Identify which cell holds the provided text, then report its [x, y] central coordinate. 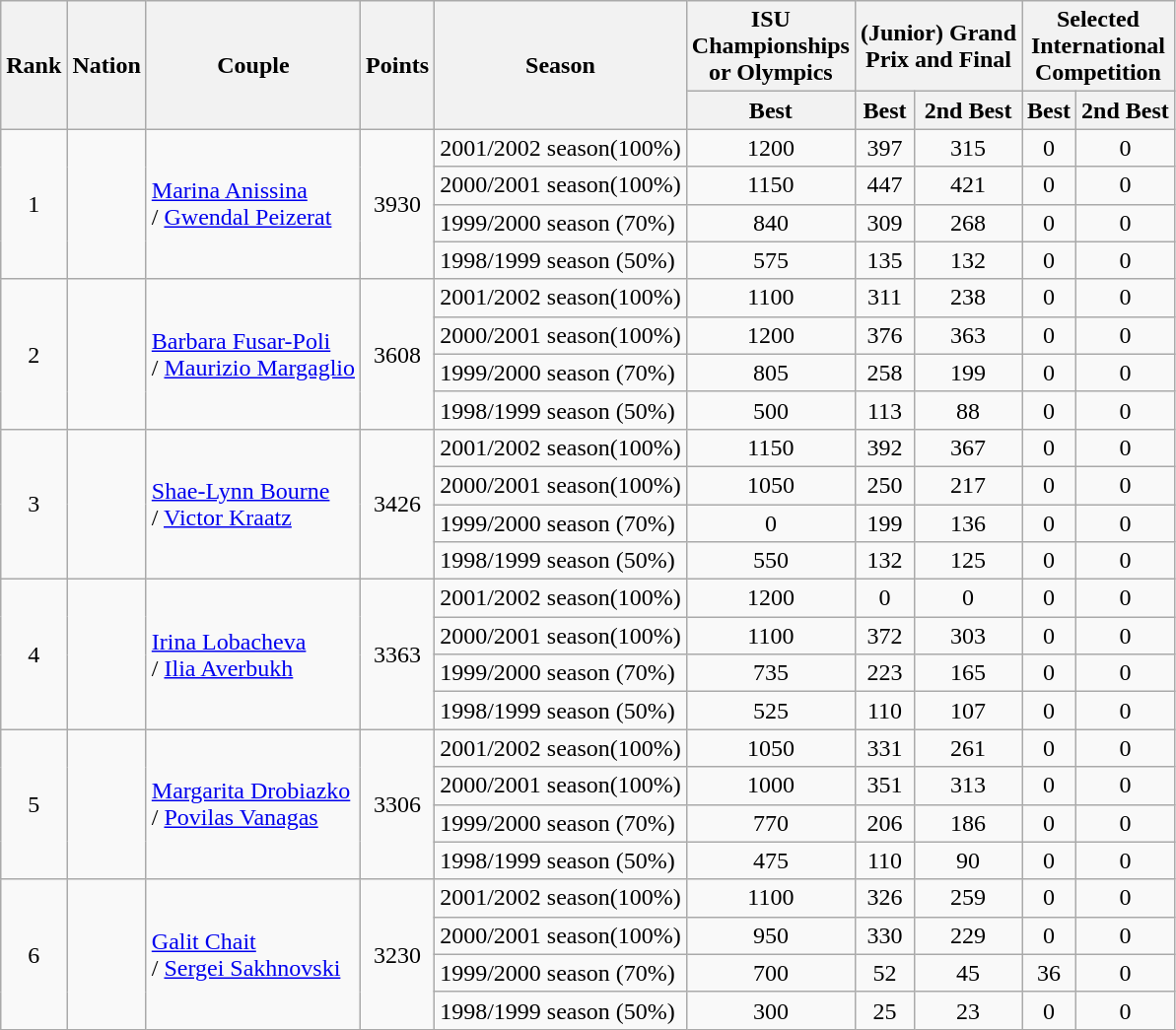
223 [884, 673]
165 [968, 673]
25 [884, 1010]
Shae-Lynn Bourne / Victor Kraatz [252, 504]
326 [884, 898]
135 [884, 260]
367 [968, 447]
88 [968, 410]
52 [884, 973]
770 [771, 823]
475 [771, 860]
186 [968, 823]
5 [34, 804]
315 [968, 148]
125 [968, 561]
229 [968, 935]
23 [968, 1010]
250 [884, 485]
107 [968, 711]
136 [968, 523]
735 [771, 673]
309 [884, 223]
3930 [398, 204]
Margarita Drobiazko / Povilas Vanagas [252, 804]
259 [968, 898]
300 [771, 1010]
261 [968, 748]
330 [884, 935]
363 [968, 335]
421 [968, 185]
376 [884, 335]
3230 [398, 954]
268 [968, 223]
351 [884, 786]
950 [771, 935]
4 [34, 654]
331 [884, 748]
3363 [398, 654]
6 [34, 954]
Galit Chait / Sergei Sakhnovski [252, 954]
1 [34, 204]
217 [968, 485]
805 [771, 373]
258 [884, 373]
3608 [398, 354]
840 [771, 223]
2 [34, 354]
372 [884, 636]
525 [771, 711]
3306 [398, 804]
Selected International Competition [1098, 46]
Couple [252, 65]
ISU Championships or Olympics [771, 46]
313 [968, 786]
550 [771, 561]
36 [1049, 973]
Irina Lobacheva / Ilia Averbukh [252, 654]
238 [968, 298]
392 [884, 447]
3 [34, 504]
Season [561, 65]
45 [968, 973]
311 [884, 298]
Marina Anissina / Gwendal Peizerat [252, 204]
Barbara Fusar-Poli / Maurizio Margaglio [252, 354]
Points [398, 65]
303 [968, 636]
(Junior) Grand Prix and Final [938, 46]
575 [771, 260]
206 [884, 823]
Rank [34, 65]
397 [884, 148]
90 [968, 860]
447 [884, 185]
113 [884, 410]
700 [771, 973]
500 [771, 410]
Nation [106, 65]
3426 [398, 504]
1000 [771, 786]
